Locate the cell with the specified text and output its (x, y) center coordinate. 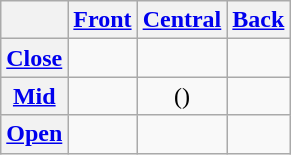
() (182, 96)
Back (258, 20)
Open (34, 134)
Mid (34, 96)
Front (102, 20)
Central (182, 20)
Close (34, 58)
